Identify which cell holds the provided text, then report its [X, Y] central coordinate. 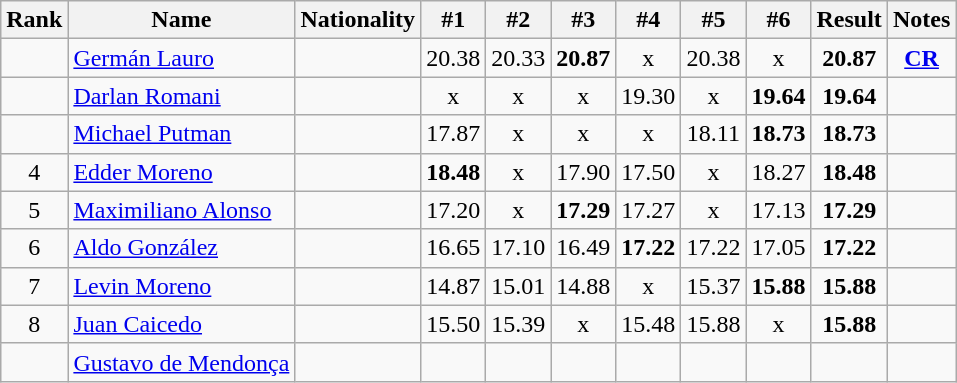
Michael Putman [182, 134]
7 [34, 286]
Gustavo de Mendonça [182, 362]
17.10 [518, 248]
#5 [714, 20]
17.87 [454, 134]
15.39 [518, 324]
Levin Moreno [182, 286]
15.01 [518, 286]
15.48 [648, 324]
Germán Lauro [182, 58]
#2 [518, 20]
Result [849, 20]
20.33 [518, 58]
17.90 [584, 172]
16.49 [584, 248]
Juan Caicedo [182, 324]
17.05 [778, 248]
Name [182, 20]
17.20 [454, 210]
15.37 [714, 286]
17.50 [648, 172]
5 [34, 210]
Darlan Romani [182, 96]
16.65 [454, 248]
15.50 [454, 324]
Notes [921, 20]
#6 [778, 20]
19.30 [648, 96]
4 [34, 172]
17.13 [778, 210]
Rank [34, 20]
14.87 [454, 286]
18.11 [714, 134]
Nationality [358, 20]
14.88 [584, 286]
17.27 [648, 210]
#1 [454, 20]
18.27 [778, 172]
Maximiliano Alonso [182, 210]
#4 [648, 20]
8 [34, 324]
Edder Moreno [182, 172]
#3 [584, 20]
CR [921, 58]
6 [34, 248]
Aldo González [182, 248]
